Extract the (x, y) coordinate from the center of the cell holding the provided text.  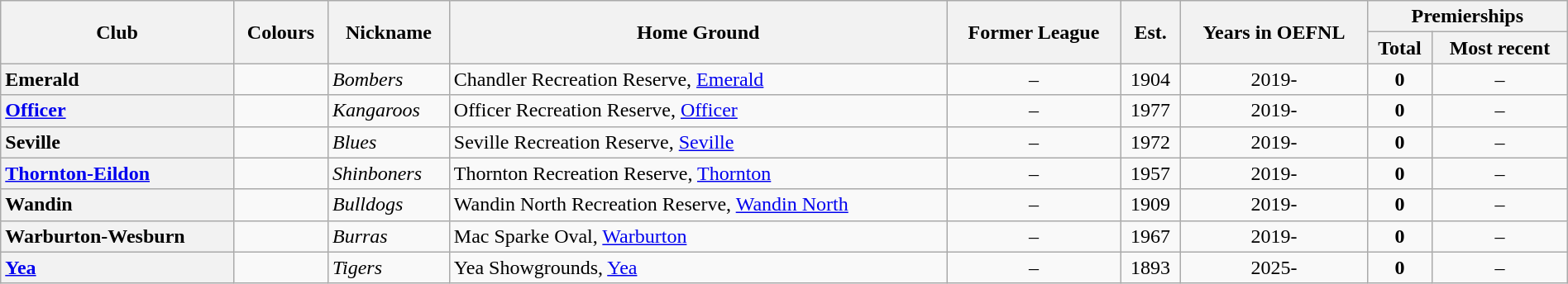
Burras (389, 236)
Most recent (1500, 48)
2025- (1274, 267)
1909 (1151, 205)
Home Ground (698, 32)
Seville (117, 142)
1972 (1151, 142)
Total (1399, 48)
Yea (117, 267)
Bombers (389, 79)
1904 (1151, 79)
Chandler Recreation Reserve, Emerald (698, 79)
Kangaroos (389, 111)
Shinboners (389, 173)
Club (117, 32)
Colours (280, 32)
1977 (1151, 111)
Yea Showgrounds, Yea (698, 267)
Bulldogs (389, 205)
Est. (1151, 32)
Warburton-Wesburn (117, 236)
Thornton Recreation Reserve, Thornton (698, 173)
Nickname (389, 32)
Blues (389, 142)
Officer Recreation Reserve, Officer (698, 111)
Thornton-Eildon (117, 173)
1957 (1151, 173)
Mac Sparke Oval, Warburton (698, 236)
Wandin (117, 205)
Former League (1034, 32)
Officer (117, 111)
1967 (1151, 236)
Seville Recreation Reserve, Seville (698, 142)
1893 (1151, 267)
Premierships (1467, 17)
Years in OEFNL (1274, 32)
Tigers (389, 267)
Emerald (117, 79)
Wandin North Recreation Reserve, Wandin North (698, 205)
